Return (x, y) of the center of cell containing provided text 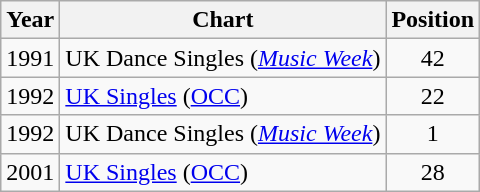
22 (433, 96)
1991 (30, 58)
Chart (223, 20)
1 (433, 134)
28 (433, 172)
Year (30, 20)
Position (433, 20)
2001 (30, 172)
42 (433, 58)
